Capture the cell that displays the provided text and extract its [X, Y] central coordinate. 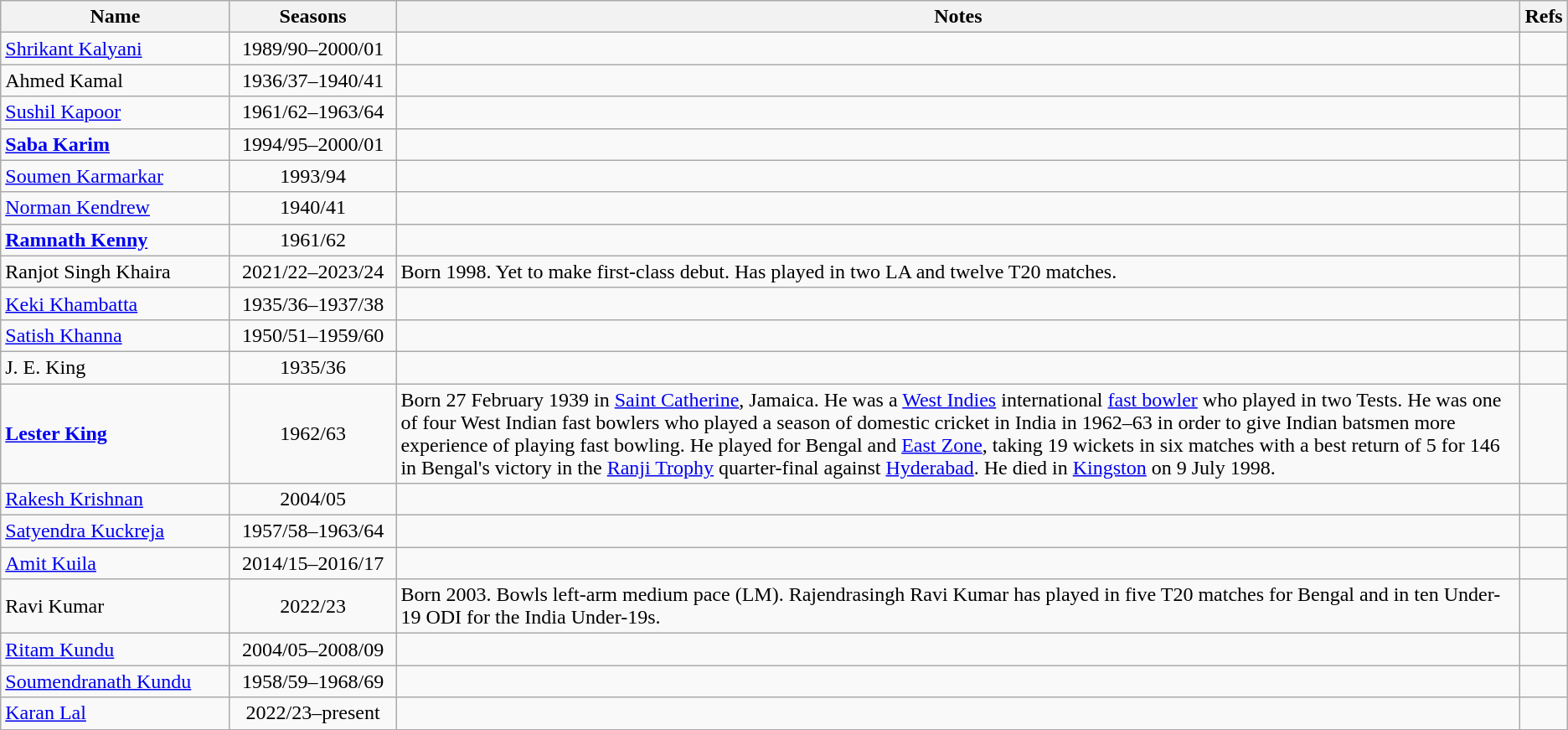
Refs [1544, 17]
1958/59–1968/69 [313, 681]
Ramnath Kenny [116, 240]
2022/23 [313, 607]
Ritam Kundu [116, 650]
1940/41 [313, 208]
1962/63 [313, 434]
1935/36–1937/38 [313, 303]
1957/58–1963/64 [313, 531]
Soumen Karmarkar [116, 176]
Soumendranath Kundu [116, 681]
Satish Khanna [116, 335]
1993/94 [313, 176]
2022/23–present [313, 713]
1994/95–2000/01 [313, 144]
2004/05 [313, 500]
1989/90–2000/01 [313, 49]
1961/62–1963/64 [313, 112]
Norman Kendrew [116, 208]
2004/05–2008/09 [313, 650]
Ranjot Singh Khaira [116, 272]
Amit Kuila [116, 563]
Saba Karim [116, 144]
2021/22–2023/24 [313, 272]
1936/37–1940/41 [313, 80]
Keki Khambatta [116, 303]
1961/62 [313, 240]
Sushil Kapoor [116, 112]
Ahmed Kamal [116, 80]
Rakesh Krishnan [116, 500]
Lester King [116, 434]
1935/36 [313, 367]
1950/51–1959/60 [313, 335]
Shrikant Kalyani [116, 49]
J. E. King [116, 367]
2014/15–2016/17 [313, 563]
Seasons [313, 17]
Notes [958, 17]
Name [116, 17]
Born 1998. Yet to make first-class debut. Has played in two LA and twelve T20 matches. [958, 272]
Ravi Kumar [116, 607]
Satyendra Kuckreja [116, 531]
Karan Lal [116, 713]
